Find where the given text appears and provide that cell's center as (x, y) coordinate. 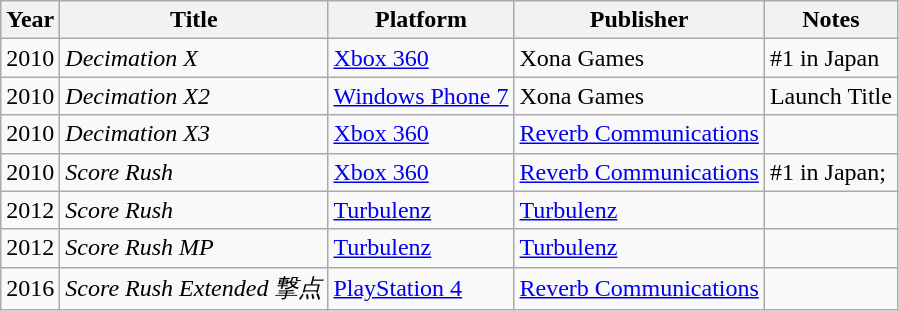
Score Rush Extended 撃点 (194, 288)
Year (30, 20)
Notes (830, 20)
Publisher (639, 20)
Title (194, 20)
#1 in Japan (830, 58)
2016 (30, 288)
#1 in Japan; (830, 172)
Score Rush MP (194, 248)
Windows Phone 7 (421, 96)
Launch Title (830, 96)
Decimation X3 (194, 134)
Decimation X2 (194, 96)
Platform (421, 20)
PlayStation 4 (421, 288)
Decimation X (194, 58)
